Detect which cell encompasses the target text, then output its (x, y) center coordinate. 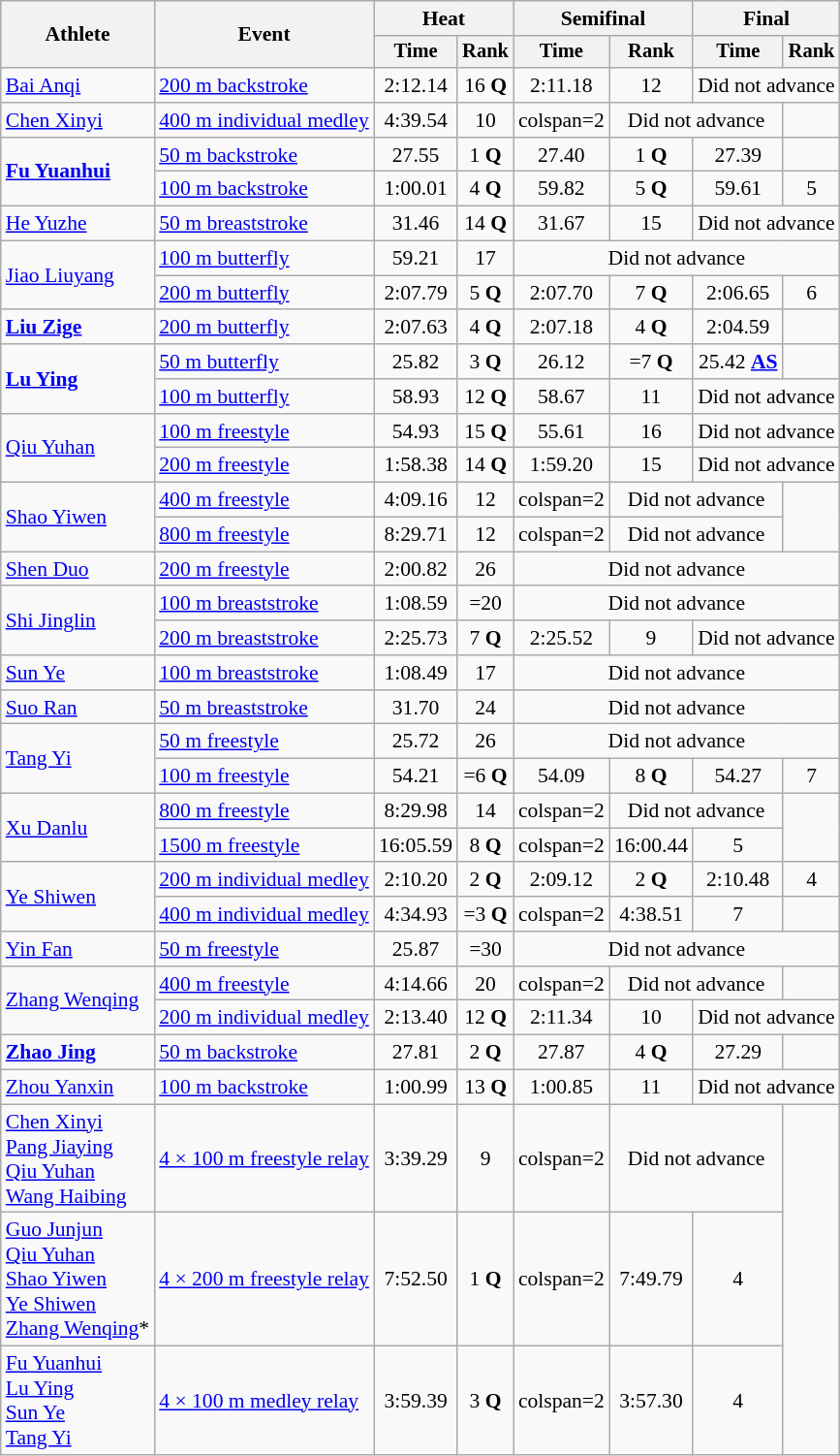
=20 (485, 604)
4 × 100 m medley relay (264, 1401)
2:07.18 (562, 328)
50 m butterfly (264, 362)
Liu Zige (78, 328)
2:09.12 (562, 880)
16:00.44 (651, 845)
4:34.93 (416, 914)
2:00.82 (416, 569)
=7 Q (651, 362)
8:29.98 (416, 811)
Event (264, 35)
Tang Yi (78, 758)
Guo JunjunQiu YuhanShao YiwenYe ShiwenZhang Wenqing* (78, 1280)
Zhang Wenqing (78, 1000)
Qiu Yuhan (78, 448)
4 × 100 m freestyle relay (264, 1158)
16:05.59 (416, 845)
3:57.30 (651, 1401)
Shi Jinglin (78, 620)
Xu Danlu (78, 828)
Final (766, 18)
2:07.79 (416, 293)
=3 Q (485, 914)
Shao Yiwen (78, 518)
26.12 (562, 362)
27.81 (416, 1053)
31.67 (562, 224)
25.87 (416, 949)
Lu Ying (78, 378)
58.67 (562, 396)
7:49.79 (651, 1280)
1:00.99 (416, 1088)
25.82 (416, 362)
25.42 AS (738, 362)
2:10.48 (738, 880)
Jiao Liuyang (78, 275)
Fu Yuanhui (78, 173)
4:09.16 (416, 500)
1:00.01 (416, 189)
7:52.50 (416, 1280)
Shen Duo (78, 569)
24 (485, 708)
27.55 (416, 155)
2:25.52 (562, 638)
59.61 (738, 189)
Zhao Jing (78, 1053)
1:58.38 (416, 465)
58.93 (416, 396)
6 (811, 293)
Semifinal (603, 18)
200 m breaststroke (264, 638)
8:29.71 (416, 535)
54.21 (416, 776)
Heat (444, 18)
2:25.73 (416, 638)
Suo Ran (78, 708)
Sun Ye (78, 673)
59.82 (562, 189)
4:14.66 (416, 984)
4 × 200 m freestyle relay (264, 1280)
25.72 (416, 742)
20 (485, 984)
=6 Q (485, 776)
He Yuzhe (78, 224)
2:12.14 (416, 85)
2:10.20 (416, 880)
200 m backstroke (264, 85)
3:59.39 (416, 1401)
2:11.18 (562, 85)
55.61 (562, 431)
16 (651, 431)
1:59.20 (562, 465)
Fu YuanhuiLu YingSun YeTang Yi (78, 1401)
2:13.40 (416, 1018)
27.40 (562, 155)
31.46 (416, 224)
2:07.70 (562, 293)
27.87 (562, 1053)
27.29 (738, 1053)
2:11.34 (562, 1018)
3:39.29 (416, 1158)
Zhou Yanxin (78, 1088)
31.70 (416, 708)
54.09 (562, 776)
54.93 (416, 431)
16 Q (485, 85)
4:39.54 (416, 120)
27.39 (738, 155)
=30 (485, 949)
2:06.65 (738, 293)
Ye Shiwen (78, 898)
15 Q (485, 431)
Athlete (78, 35)
1:00.85 (562, 1088)
2:07.63 (416, 328)
59.21 (416, 259)
14 (485, 811)
Bai Anqi (78, 85)
13 Q (485, 1088)
54.27 (738, 776)
2:04.59 (738, 328)
1:08.49 (416, 673)
Chen Xinyi (78, 120)
Chen XinyiPang JiayingQiu YuhanWang Haibing (78, 1158)
Yin Fan (78, 949)
4:38.51 (651, 914)
1500 m freestyle (264, 845)
1:08.59 (416, 604)
